Detect which cell encompasses the target text, then output its [x, y] center coordinate. 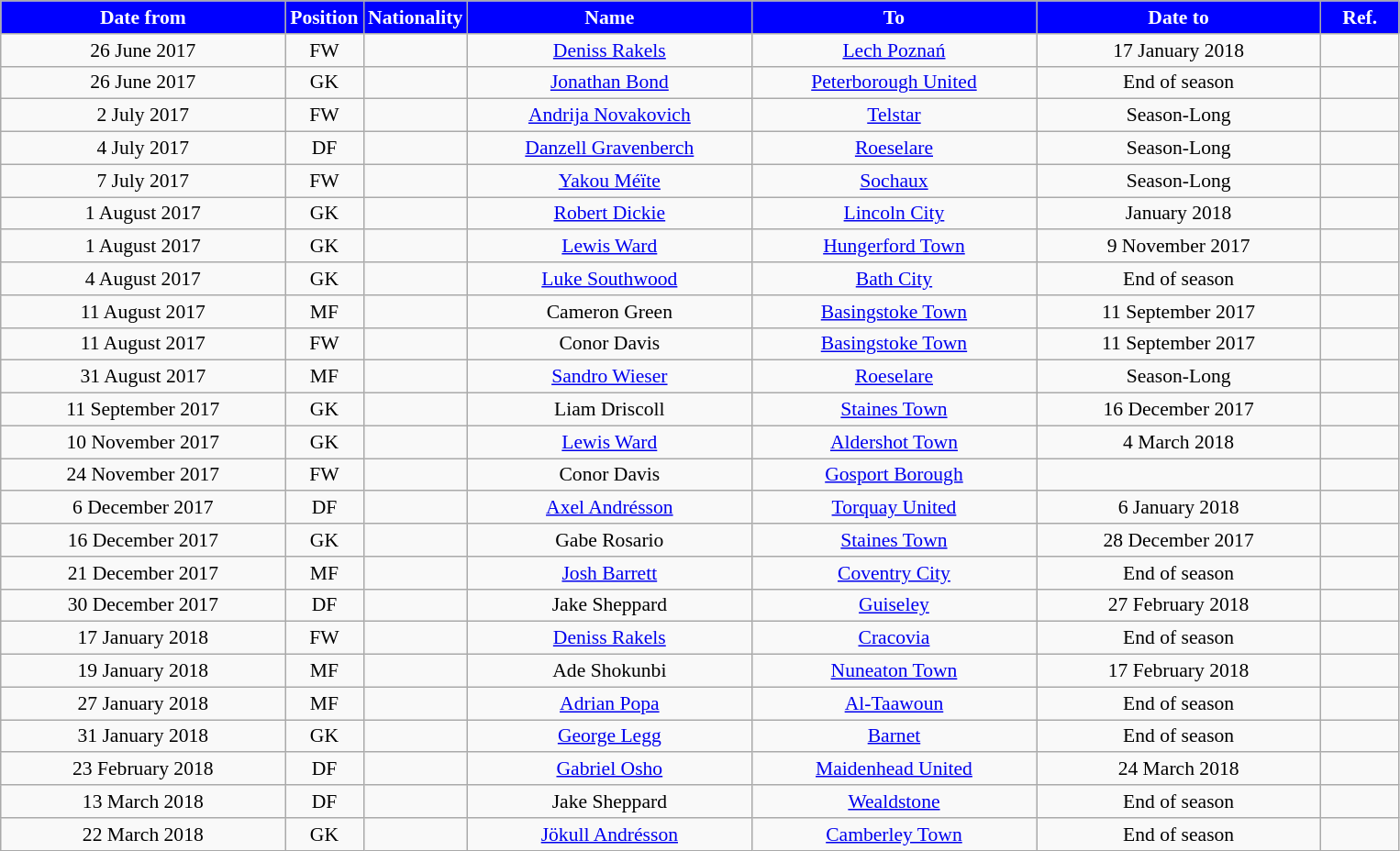
Danzell Gravenberch [609, 149]
Adrian Popa [609, 703]
22 March 2018 [143, 834]
Jökull Andrésson [609, 834]
24 November 2017 [143, 475]
30 December 2017 [143, 605]
Aldershot Town [894, 442]
Cracovia [894, 638]
Andrija Novakovich [609, 116]
Barnet [894, 736]
2 July 2017 [143, 116]
Maidenhead United [894, 769]
28 December 2017 [1179, 540]
Peterborough United [894, 83]
19 January 2018 [143, 671]
Nationality [415, 17]
Sandro Wieser [609, 377]
4 July 2017 [143, 149]
10 November 2017 [143, 442]
Gosport Borough [894, 475]
23 February 2018 [143, 769]
To [894, 17]
January 2018 [1179, 214]
Axel Andrésson [609, 508]
27 February 2018 [1179, 605]
Hungerford Town [894, 247]
Telstar [894, 116]
Josh Barrett [609, 573]
Robert Dickie [609, 214]
Date from [143, 17]
Torquay United [894, 508]
21 December 2017 [143, 573]
Al-Taawoun [894, 703]
Yakou Méïte [609, 181]
Name [609, 17]
4 March 2018 [1179, 442]
Sochaux [894, 181]
Position [325, 17]
Ade Shokunbi [609, 671]
Cameron Green [609, 312]
Camberley Town [894, 834]
7 July 2017 [143, 181]
George Legg [609, 736]
Jonathan Bond [609, 83]
Gabe Rosario [609, 540]
Date to [1179, 17]
9 November 2017 [1179, 247]
Luke Southwood [609, 279]
6 December 2017 [143, 508]
27 January 2018 [143, 703]
31 January 2018 [143, 736]
6 January 2018 [1179, 508]
Liam Driscoll [609, 410]
Wealdstone [894, 801]
13 March 2018 [143, 801]
24 March 2018 [1179, 769]
Coventry City [894, 573]
Bath City [894, 279]
Ref. [1360, 17]
17 February 2018 [1179, 671]
Gabriel Osho [609, 769]
Nuneaton Town [894, 671]
Lech Poznań [894, 50]
31 August 2017 [143, 377]
Guiseley [894, 605]
4 August 2017 [143, 279]
Lincoln City [894, 214]
